Search for the cell housing the specified text and yield its (X, Y) center coordinate. 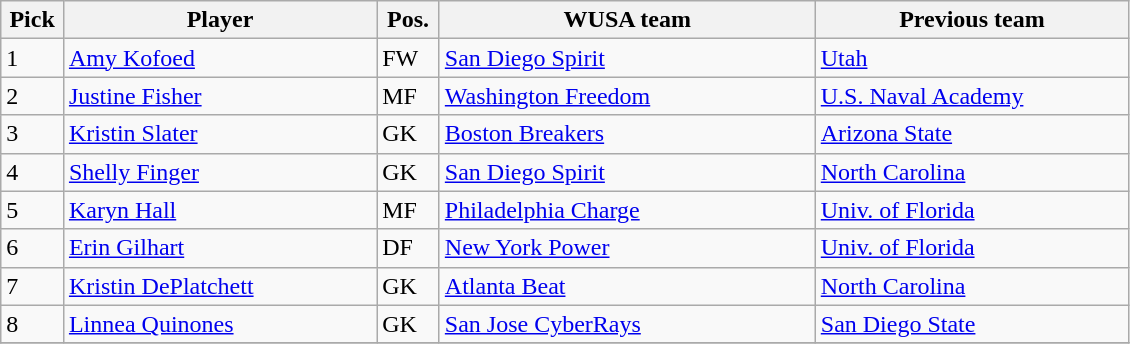
Player (220, 20)
2 (32, 96)
San Diego State (972, 324)
Shelly Finger (220, 172)
DF (408, 248)
WUSA team (627, 20)
New York Power (627, 248)
Pick (32, 20)
1 (32, 58)
Boston Breakers (627, 134)
Atlanta Beat (627, 286)
Philadelphia Charge (627, 210)
Kristin DePlatchett (220, 286)
Pos. (408, 20)
Amy Kofoed (220, 58)
4 (32, 172)
Justine Fisher (220, 96)
Arizona State (972, 134)
U.S. Naval Academy (972, 96)
Linnea Quinones (220, 324)
6 (32, 248)
Karyn Hall (220, 210)
3 (32, 134)
8 (32, 324)
Washington Freedom (627, 96)
Previous team (972, 20)
Erin Gilhart (220, 248)
San Jose CyberRays (627, 324)
7 (32, 286)
FW (408, 58)
Utah (972, 58)
Kristin Slater (220, 134)
5 (32, 210)
